Scan for the cell matching the given text and deliver its [X, Y] coordinate at center. 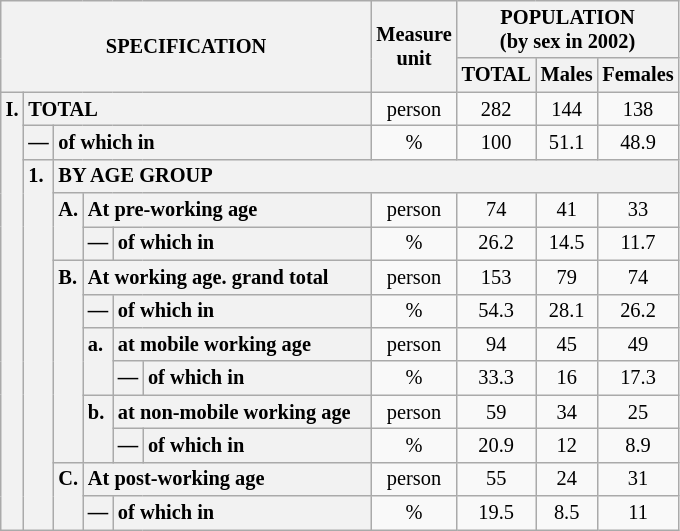
48.9 [638, 142]
33 [638, 210]
16 [567, 378]
153 [496, 277]
34 [567, 412]
12 [567, 445]
51.1 [567, 142]
at mobile working age [242, 344]
25 [638, 412]
94 [496, 344]
33.3 [496, 378]
54.3 [496, 311]
a. [98, 360]
20.9 [496, 445]
79 [567, 277]
17.3 [638, 378]
1. [38, 344]
19.5 [496, 513]
Males [567, 75]
Measure unit [414, 46]
POPULATION (by sex in 2002) [568, 29]
Females [638, 75]
at non-mobile working age [242, 412]
8.5 [567, 513]
100 [496, 142]
B. [68, 361]
28.1 [567, 311]
55 [496, 479]
31 [638, 479]
b. [98, 428]
At post-working age [227, 479]
144 [567, 109]
282 [496, 109]
24 [567, 479]
C. [68, 496]
At pre-working age [227, 210]
49 [638, 344]
A. [68, 226]
BY AGE GROUP [366, 176]
SPECIFICATION [186, 46]
41 [567, 210]
59 [496, 412]
I. [12, 311]
At working age. grand total [227, 277]
11.7 [638, 243]
14.5 [567, 243]
138 [638, 109]
45 [567, 344]
11 [638, 513]
8.9 [638, 445]
